From the cell containing the given text, extract its center point as [x, y] coordinate. 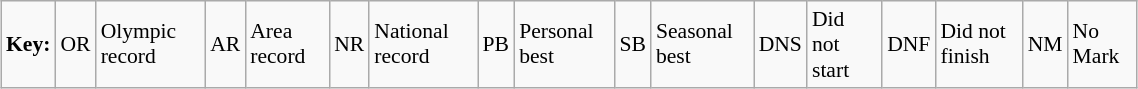
Personal best [564, 44]
DNS [780, 44]
Did not start [844, 44]
No Mark [1102, 44]
AR [225, 44]
Key: [28, 44]
Area record [287, 44]
SB [632, 44]
PB [496, 44]
Seasonal best [702, 44]
NR [349, 44]
National record [423, 44]
Olympic record [151, 44]
OR [75, 44]
Did not finish [978, 44]
DNF [908, 44]
NM [1046, 44]
